Locate the cell with the specified text and output its [X, Y] center coordinate. 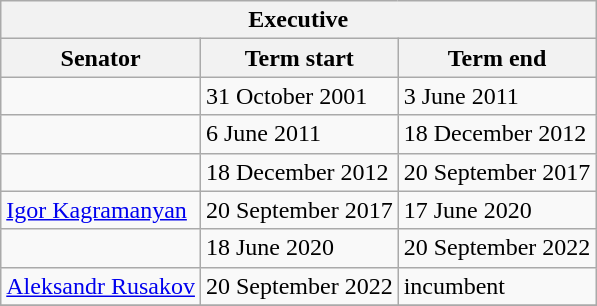
Senator [101, 58]
18 June 2020 [299, 248]
Term end [497, 58]
3 June 2011 [497, 96]
31 October 2001 [299, 96]
Term start [299, 58]
incumbent [497, 286]
Aleksandr Rusakov [101, 286]
6 June 2011 [299, 134]
17 June 2020 [497, 210]
Igor Kagramanyan [101, 210]
Executive [298, 20]
